Capture the cell that displays the provided text and extract its [x, y] central coordinate. 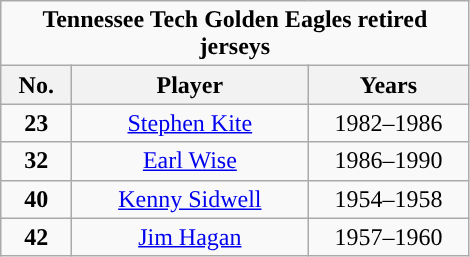
Player [190, 85]
1954–1958 [388, 199]
Earl Wise [190, 161]
No. [36, 85]
Tennessee Tech Golden Eagles retired jerseys [235, 34]
40 [36, 199]
Years [388, 85]
1986–1990 [388, 161]
Jim Hagan [190, 237]
Stephen Kite [190, 123]
42 [36, 237]
23 [36, 123]
1982–1986 [388, 123]
32 [36, 161]
Kenny Sidwell [190, 199]
1957–1960 [388, 237]
